Determine the (x, y) coordinate at the center of the cell enclosing the given text.  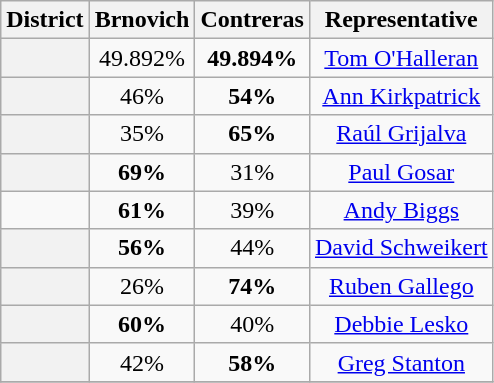
26% (142, 286)
Tom O'Halleran (401, 58)
35% (142, 134)
54% (252, 96)
Ann Kirkpatrick (401, 96)
61% (142, 210)
District (45, 20)
60% (142, 324)
Raúl Grijalva (401, 134)
44% (252, 248)
40% (252, 324)
49.892% (142, 58)
31% (252, 172)
Contreras (252, 20)
46% (142, 96)
39% (252, 210)
Brnovich (142, 20)
Debbie Lesko (401, 324)
Greg Stanton (401, 362)
69% (142, 172)
Representative (401, 20)
Andy Biggs (401, 210)
49.894% (252, 58)
65% (252, 134)
Paul Gosar (401, 172)
74% (252, 286)
56% (142, 248)
Ruben Gallego (401, 286)
42% (142, 362)
David Schweikert (401, 248)
58% (252, 362)
